Extract the [X, Y] coordinate from the center of the cell holding the provided text.  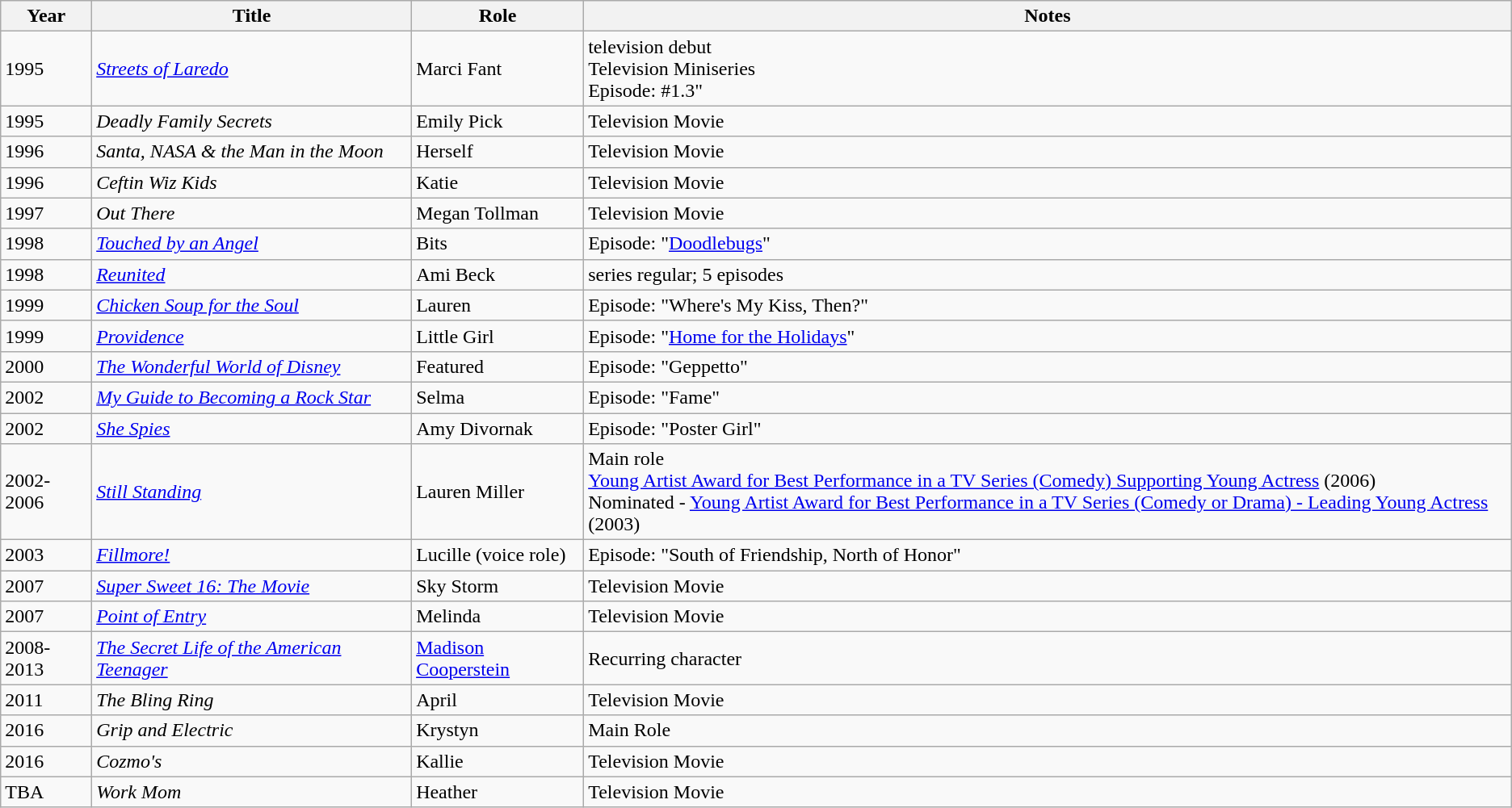
Ceftin Wiz Kids [252, 182]
Bits [498, 244]
The Wonderful World of Disney [252, 366]
2003 [47, 555]
2011 [47, 700]
Super Sweet 16: The Movie [252, 586]
Melinda [498, 617]
Episode: "Geppetto" [1048, 366]
April [498, 700]
TBA [47, 792]
Madison Cooperstein [498, 659]
Out There [252, 213]
Emily Pick [498, 121]
Fillmore! [252, 555]
Main Role [1048, 731]
Providence [252, 336]
Cozmo's [252, 761]
Episode: "Fame" [1048, 397]
Selma [498, 397]
Little Girl [498, 336]
Episode: "Poster Girl" [1048, 429]
She Spies [252, 429]
Episode: "Doodlebugs" [1048, 244]
Title [252, 16]
Point of Entry [252, 617]
2000 [47, 366]
Work Mom [252, 792]
2008-2013 [47, 659]
television debutTelevision MiniseriesEpisode: #1.3" [1048, 69]
Episode: "South of Friendship, North of Honor" [1048, 555]
Heather [498, 792]
1997 [47, 213]
Amy Divornak [498, 429]
Featured [498, 366]
2002-2006 [47, 492]
Reunited [252, 274]
My Guide to Becoming a Rock Star [252, 397]
Krystyn [498, 731]
Herself [498, 152]
The Secret Life of the American Teenager [252, 659]
Episode: "Home for the Holidays" [1048, 336]
Still Standing [252, 492]
Notes [1048, 16]
Santa, NASA & the Man in the Moon [252, 152]
Role [498, 16]
Recurring character [1048, 659]
Grip and Electric [252, 731]
Lauren [498, 305]
Kallie [498, 761]
Ami Beck [498, 274]
Lucille (voice role) [498, 555]
Marci Fant [498, 69]
Year [47, 16]
Episode: "Where's My Kiss, Then?" [1048, 305]
Streets of Laredo [252, 69]
Chicken Soup for the Soul [252, 305]
Deadly Family Secrets [252, 121]
Lauren Miller [498, 492]
Sky Storm [498, 586]
The Bling Ring [252, 700]
Megan Tollman [498, 213]
series regular; 5 episodes [1048, 274]
Katie [498, 182]
Touched by an Angel [252, 244]
